Determine the [X, Y] coordinate at the center of the cell enclosing the given text.  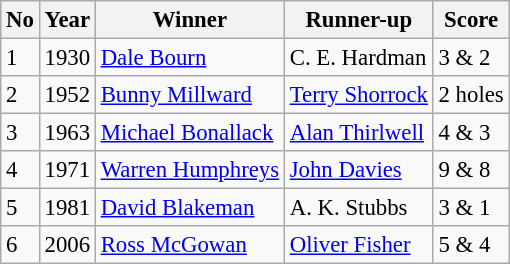
4 & 3 [471, 133]
Michael Bonallack [190, 133]
No [20, 20]
4 [20, 170]
Ross McGowan [190, 245]
Bunny Millward [190, 95]
2 holes [471, 95]
1963 [67, 133]
Year [67, 20]
David Blakeman [190, 208]
5 [20, 208]
1952 [67, 95]
A. K. Stubbs [358, 208]
2 [20, 95]
1 [20, 58]
1971 [67, 170]
Warren Humphreys [190, 170]
Terry Shorrock [358, 95]
Score [471, 20]
C. E. Hardman [358, 58]
John Davies [358, 170]
3 & 1 [471, 208]
Winner [190, 20]
Dale Bourn [190, 58]
Oliver Fisher [358, 245]
1930 [67, 58]
6 [20, 245]
3 [20, 133]
Alan Thirlwell [358, 133]
Runner-up [358, 20]
9 & 8 [471, 170]
2006 [67, 245]
1981 [67, 208]
5 & 4 [471, 245]
3 & 2 [471, 58]
